Pinpoint the cell where the given text exists, returning its [X, Y] midpoint coordinate. 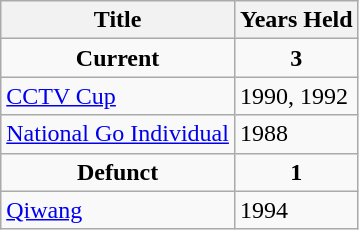
1 [296, 172]
Current [118, 58]
3 [296, 58]
1994 [296, 210]
CCTV Cup [118, 96]
1990, 1992 [296, 96]
Qiwang [118, 210]
Defunct [118, 172]
Years Held [296, 20]
Title [118, 20]
National Go Individual [118, 134]
1988 [296, 134]
